Pinpoint the cell where the given text exists, returning its [X, Y] midpoint coordinate. 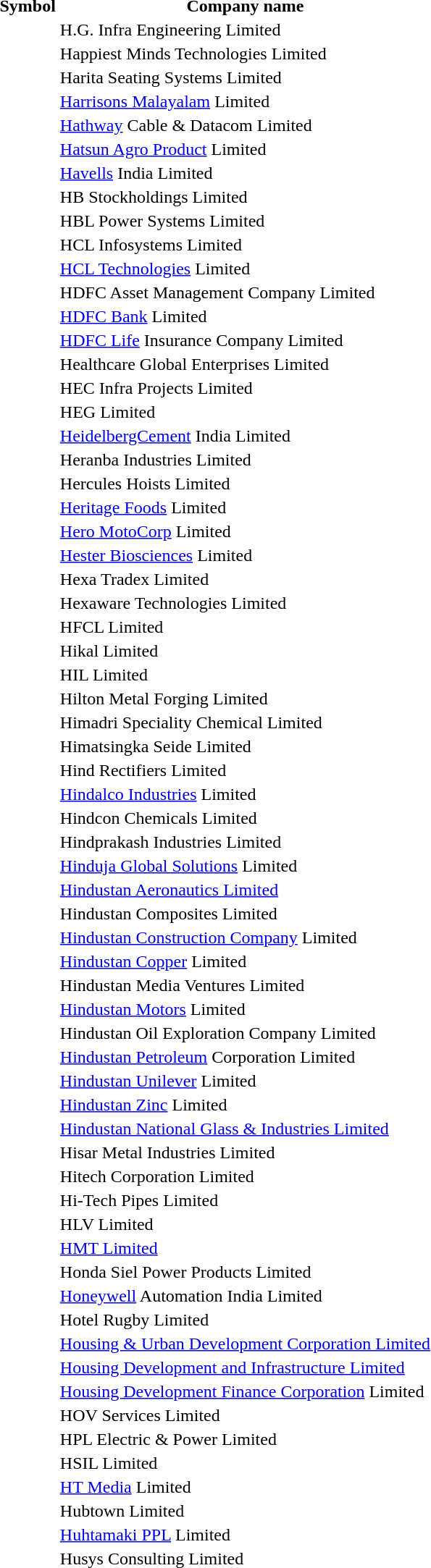
Honeywell Automation India Limited [245, 1296]
Hercules Hoists Limited [245, 484]
HIL Limited [245, 675]
Hester Biosciences Limited [245, 555]
HT Media Limited [245, 1487]
HDFC Bank Limited [245, 316]
Hindustan Copper Limited [245, 961]
Havells India Limited [245, 173]
Hindustan National Glass & Industries Limited [245, 1129]
Housing & Urban Development Corporation Limited [245, 1344]
Hi-Tech Pipes Limited [245, 1200]
Huhtamaki PPL Limited [245, 1535]
HLV Limited [245, 1224]
Honda Siel Power Products Limited [245, 1272]
HSIL Limited [245, 1463]
Hatsun Agro Product Limited [245, 149]
Heritage Foods Limited [245, 507]
Harrisons Malayalam Limited [245, 101]
HCL Infosystems Limited [245, 245]
Hind Rectifiers Limited [245, 770]
Harita Seating Systems Limited [245, 77]
Hindustan Media Ventures Limited [245, 985]
Hexaware Technologies Limited [245, 603]
Hathway Cable & Datacom Limited [245, 125]
Hindustan Zinc Limited [245, 1105]
Hindustan Oil Exploration Company Limited [245, 1033]
Hilton Metal Forging Limited [245, 699]
HeidelbergCement India Limited [245, 436]
Healthcare Global Enterprises Limited [245, 364]
HBL Power Systems Limited [245, 221]
Hotel Rugby Limited [245, 1320]
Hindustan Motors Limited [245, 1009]
Hindustan Unilever Limited [245, 1081]
HOV Services Limited [245, 1415]
HEG Limited [245, 412]
Hitech Corporation Limited [245, 1176]
HDFC Asset Management Company Limited [245, 292]
Himadri Speciality Chemical Limited [245, 722]
Hindustan Construction Company Limited [245, 937]
Housing Development Finance Corporation Limited [245, 1391]
Heranba Industries Limited [245, 460]
Himatsingka Seide Limited [245, 746]
Hubtown Limited [245, 1511]
Hindalco Industries Limited [245, 794]
Hindcon Chemicals Limited [245, 818]
Hikal Limited [245, 651]
Happiest Minds Technologies Limited [245, 54]
HDFC Life Insurance Company Limited [245, 340]
HFCL Limited [245, 627]
Hindustan Petroleum Corporation Limited [245, 1057]
Hindprakash Industries Limited [245, 842]
HEC Infra Projects Limited [245, 388]
HB Stockholdings Limited [245, 197]
Housing Development and Infrastructure Limited [245, 1367]
Hexa Tradex Limited [245, 579]
HPL Electric & Power Limited [245, 1439]
Hero MotoCorp Limited [245, 531]
H.G. Infra Engineering Limited [245, 30]
Hinduja Global Solutions Limited [245, 866]
Hisar Metal Industries Limited [245, 1152]
Hindustan Composites Limited [245, 914]
HMT Limited [245, 1248]
Hindustan Aeronautics Limited [245, 890]
HCL Technologies Limited [245, 269]
